Return [x, y] of the center of cell containing provided text 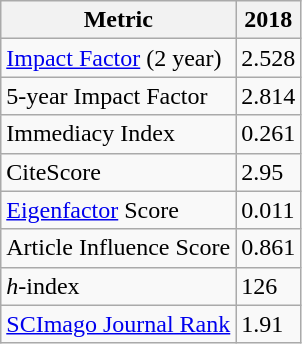
2.95 [268, 172]
5-year Impact Factor [118, 96]
2.814 [268, 96]
0.861 [268, 248]
Eigenfactor Score [118, 210]
0.261 [268, 134]
0.011 [268, 210]
Impact Factor (2 year) [118, 58]
2.528 [268, 58]
Article Influence Score [118, 248]
Metric [118, 20]
CiteScore [118, 172]
SCImago Journal Rank [118, 324]
126 [268, 286]
Immediacy Index [118, 134]
1.91 [268, 324]
h-index [118, 286]
2018 [268, 20]
